Search for the cell housing the specified text and yield its (x, y) center coordinate. 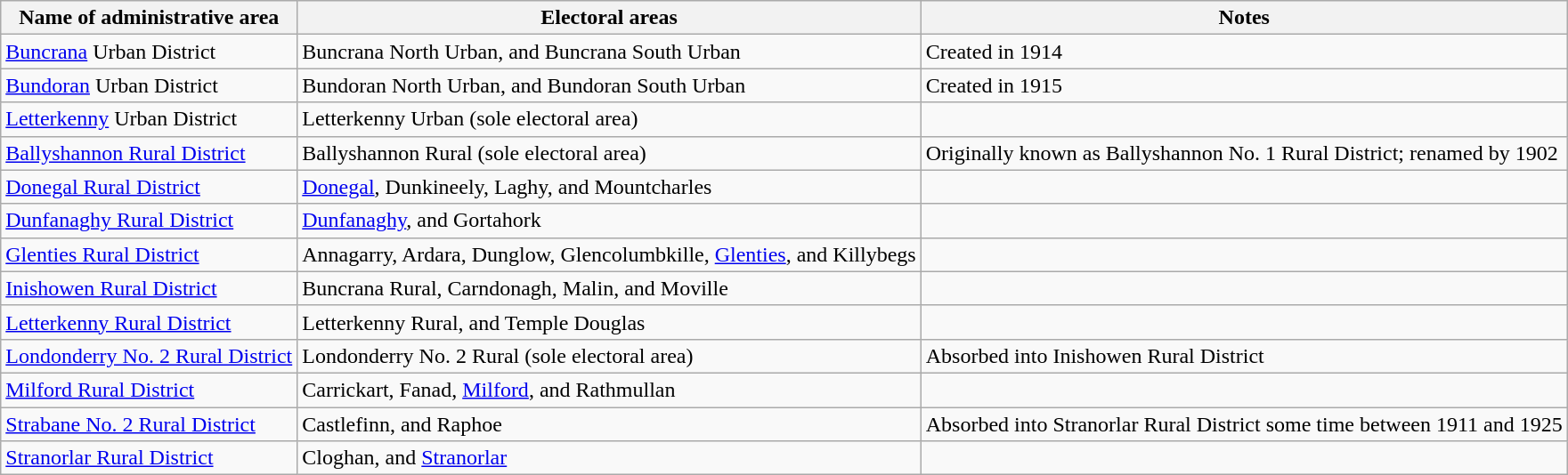
Inishowen Rural District (150, 288)
Londonderry No. 2 Rural District (150, 356)
Dunfanaghy, and Gortahork (609, 221)
Originally known as Ballyshannon No. 1 Rural District; renamed by 1902 (1244, 153)
Created in 1914 (1244, 52)
Letterkenny Urban (sole electoral area) (609, 119)
Absorbed into Stranorlar Rural District some time between 1911 and 1925 (1244, 424)
Cloghan, and Stranorlar (609, 458)
Buncrana North Urban, and Buncrana South Urban (609, 52)
Dunfanaghy Rural District (150, 221)
Ballyshannon Rural District (150, 153)
Londonderry No. 2 Rural (sole electoral area) (609, 356)
Annagarry, Ardara, Dunglow, Glencolumbkille, Glenties, and Killybegs (609, 254)
Stranorlar Rural District (150, 458)
Letterkenny Rural District (150, 322)
Carrickart, Fanad, Milford, and Rathmullan (609, 390)
Electoral areas (609, 18)
Letterkenny Rural, and Temple Douglas (609, 322)
Milford Rural District (150, 390)
Name of administrative area (150, 18)
Bundoran North Urban, and Bundoran South Urban (609, 85)
Donegal Rural District (150, 187)
Glenties Rural District (150, 254)
Buncrana Rural, Carndonagh, Malin, and Moville (609, 288)
Castlefinn, and Raphoe (609, 424)
Ballyshannon Rural (sole electoral area) (609, 153)
Bundoran Urban District (150, 85)
Absorbed into Inishowen Rural District (1244, 356)
Strabane No. 2 Rural District (150, 424)
Notes (1244, 18)
Letterkenny Urban District (150, 119)
Created in 1915 (1244, 85)
Donegal, Dunkineely, Laghy, and Mountcharles (609, 187)
Buncrana Urban District (150, 52)
